Detect which cell encompasses the target text, then output its [x, y] center coordinate. 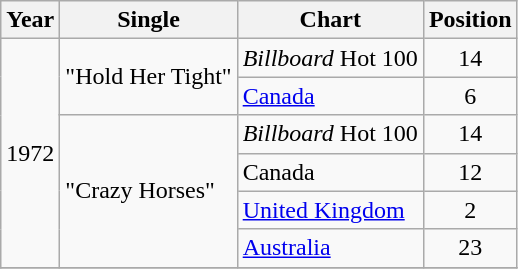
6 [470, 96]
23 [470, 248]
2 [470, 210]
"Crazy Horses" [148, 191]
Year [30, 20]
1972 [30, 153]
Single [148, 20]
12 [470, 172]
Chart [330, 20]
"Hold Her Tight" [148, 77]
Australia [330, 248]
United Kingdom [330, 210]
Position [470, 20]
